Return (x, y) of the center of cell containing provided text 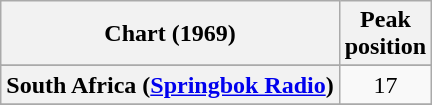
17 (385, 85)
South Africa (Springbok Radio) (170, 85)
Peakposition (385, 34)
Chart (1969) (170, 34)
